Determine the (x, y) coordinate at the center of the cell enclosing the given text.  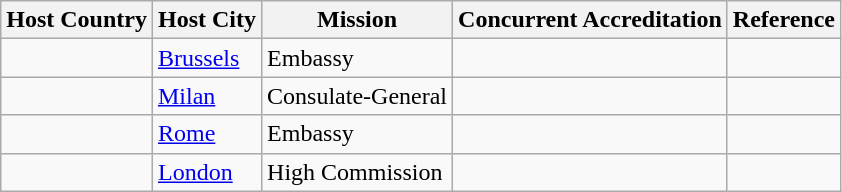
Mission (358, 20)
Host City (206, 20)
Brussels (206, 58)
Concurrent Accreditation (590, 20)
Consulate-General (358, 96)
Reference (784, 20)
High Commission (358, 172)
Rome (206, 134)
Host Country (77, 20)
Milan (206, 96)
London (206, 172)
